Pinpoint the cell where the given text exists, returning its [x, y] midpoint coordinate. 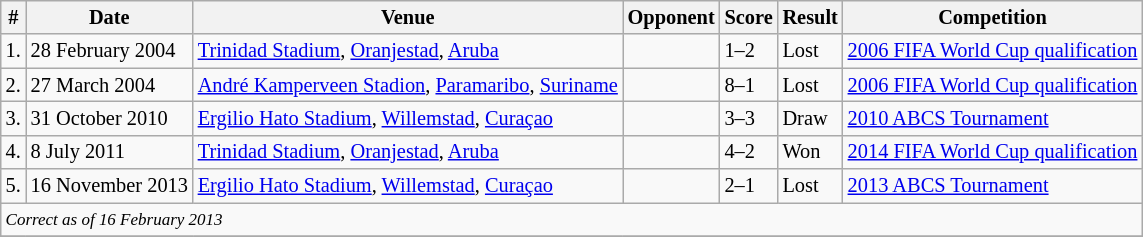
1. [14, 51]
2010 ABCS Tournament [993, 118]
André Kamperveen Stadion, Paramaribo, Suriname [408, 85]
2014 FIFA World Cup qualification [993, 152]
Won [810, 152]
2013 ABCS Tournament [993, 186]
3. [14, 118]
28 February 2004 [110, 51]
5. [14, 186]
27 March 2004 [110, 85]
8 July 2011 [110, 152]
31 October 2010 [110, 118]
Result [810, 17]
4–2 [749, 152]
16 November 2013 [110, 186]
2–1 [749, 186]
4. [14, 152]
Competition [993, 17]
8–1 [749, 85]
Date [110, 17]
Score [749, 17]
3–3 [749, 118]
Venue [408, 17]
1–2 [749, 51]
Draw [810, 118]
Correct as of 16 February 2013 [572, 219]
Opponent [672, 17]
# [14, 17]
2. [14, 85]
